Locate the cell with the specified text and output its (X, Y) center coordinate. 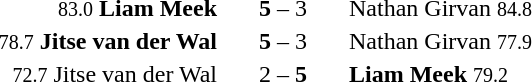
5 – 3 (284, 41)
